For the text-containing cell, return its midpoint in [X, Y] coordinate format. 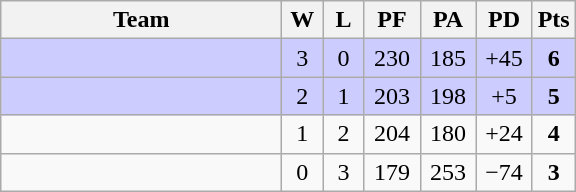
6 [554, 58]
Pts [554, 20]
PD [504, 20]
+24 [504, 134]
180 [448, 134]
179 [392, 172]
−74 [504, 172]
204 [392, 134]
W [302, 20]
PA [448, 20]
185 [448, 58]
203 [392, 96]
L [344, 20]
4 [554, 134]
+5 [504, 96]
Team [142, 20]
230 [392, 58]
198 [448, 96]
PF [392, 20]
5 [554, 96]
253 [448, 172]
+45 [504, 58]
